Locate the cell with the specified text and output its [x, y] center coordinate. 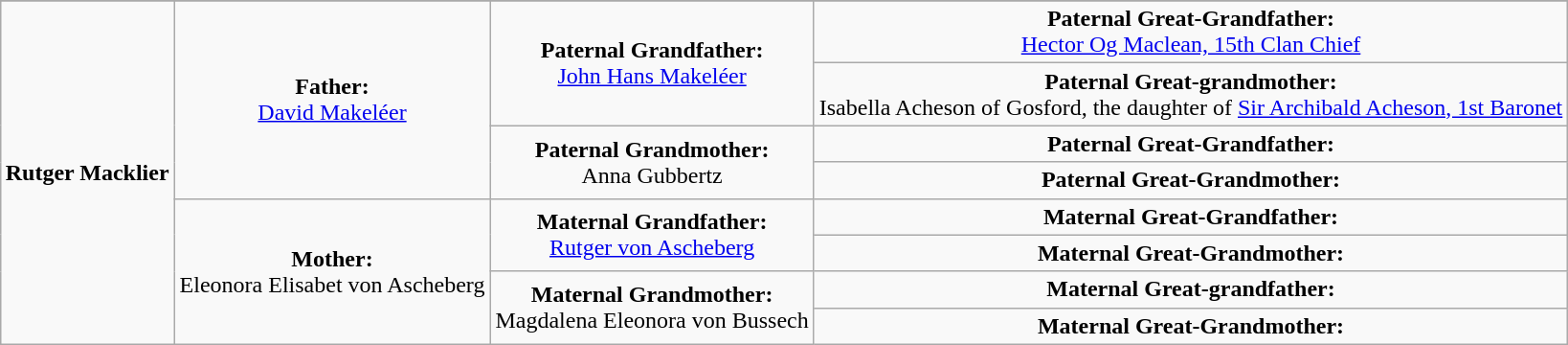
Maternal Great-Grandfather: [1191, 217]
Paternal Grandmother:Anna Gubbertz [652, 162]
Father:David Makeléer [332, 100]
Maternal Great-grandfather: [1191, 289]
Maternal Grandfather:Rutger von Ascheberg [652, 235]
Paternal Great-Grandfather:Hector Og Maclean, 15th Clan Chief [1191, 33]
Rutger Macklier [87, 172]
Mother:Eleonora Elisabet von Ascheberg [332, 271]
Paternal Great-Grandfather: [1191, 144]
Maternal Grandmother:Magdalena Eleonora von Bussech [652, 308]
Paternal Grandfather:John Hans Makeléer [652, 63]
Paternal Great-grandmother:Isabella Acheson of Gosford, the daughter of Sir Archibald Acheson, 1st Baronet [1191, 94]
Paternal Great-Grandmother: [1191, 180]
